Detect which cell encompasses the target text, then output its (X, Y) center coordinate. 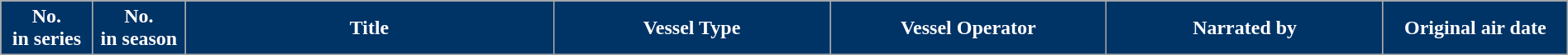
No.in series (46, 28)
Vessel Operator (968, 28)
No.in season (139, 28)
Vessel Type (691, 28)
Original air date (1475, 28)
Title (370, 28)
Narrated by (1245, 28)
